Locate the cell with the specified text and output its (X, Y) center coordinate. 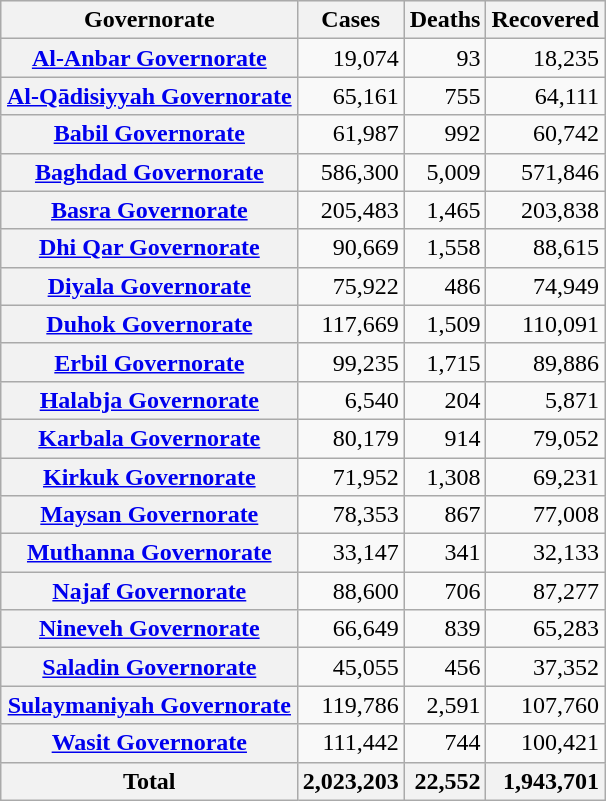
Saladin Governorate (149, 667)
914 (445, 438)
204 (445, 400)
755 (445, 96)
117,669 (350, 324)
Halabja Governorate (149, 400)
77,008 (546, 515)
Baghdad Governorate (149, 172)
111,442 (350, 743)
88,615 (546, 248)
99,235 (350, 362)
1,715 (445, 362)
Karbala Governorate (149, 438)
839 (445, 629)
Babil Governorate (149, 134)
1,509 (445, 324)
Maysan Governorate (149, 515)
107,760 (546, 705)
Cases (350, 20)
69,231 (546, 477)
Basra Governorate (149, 210)
33,147 (350, 553)
1,943,701 (546, 781)
Najaf Governorate (149, 591)
Erbil Governorate (149, 362)
64,111 (546, 96)
203,838 (546, 210)
65,283 (546, 629)
571,846 (546, 172)
867 (445, 515)
119,786 (350, 705)
992 (445, 134)
87,277 (546, 591)
Nineveh Governorate (149, 629)
60,742 (546, 134)
90,669 (350, 248)
Dhi Qar Governorate (149, 248)
89,886 (546, 362)
Diyala Governorate (149, 286)
66,649 (350, 629)
5,871 (546, 400)
Recovered (546, 20)
37,352 (546, 667)
205,483 (350, 210)
456 (445, 667)
75,922 (350, 286)
Wasit Governorate (149, 743)
80,179 (350, 438)
2,023,203 (350, 781)
61,987 (350, 134)
65,161 (350, 96)
1,465 (445, 210)
486 (445, 286)
88,600 (350, 591)
18,235 (546, 58)
586,300 (350, 172)
45,055 (350, 667)
79,052 (546, 438)
Al-Anbar Governorate (149, 58)
6,540 (350, 400)
Total (149, 781)
1,308 (445, 477)
1,558 (445, 248)
78,353 (350, 515)
744 (445, 743)
32,133 (546, 553)
Muthanna Governorate (149, 553)
71,952 (350, 477)
22,552 (445, 781)
Al-Qādisiyyah Governorate (149, 96)
Deaths (445, 20)
Governorate (149, 20)
706 (445, 591)
100,421 (546, 743)
Duhok Governorate (149, 324)
2,591 (445, 705)
Kirkuk Governorate (149, 477)
5,009 (445, 172)
341 (445, 553)
19,074 (350, 58)
110,091 (546, 324)
Sulaymaniyah Governorate (149, 705)
74,949 (546, 286)
93 (445, 58)
